Pinpoint the cell where the given text exists, returning its [X, Y] midpoint coordinate. 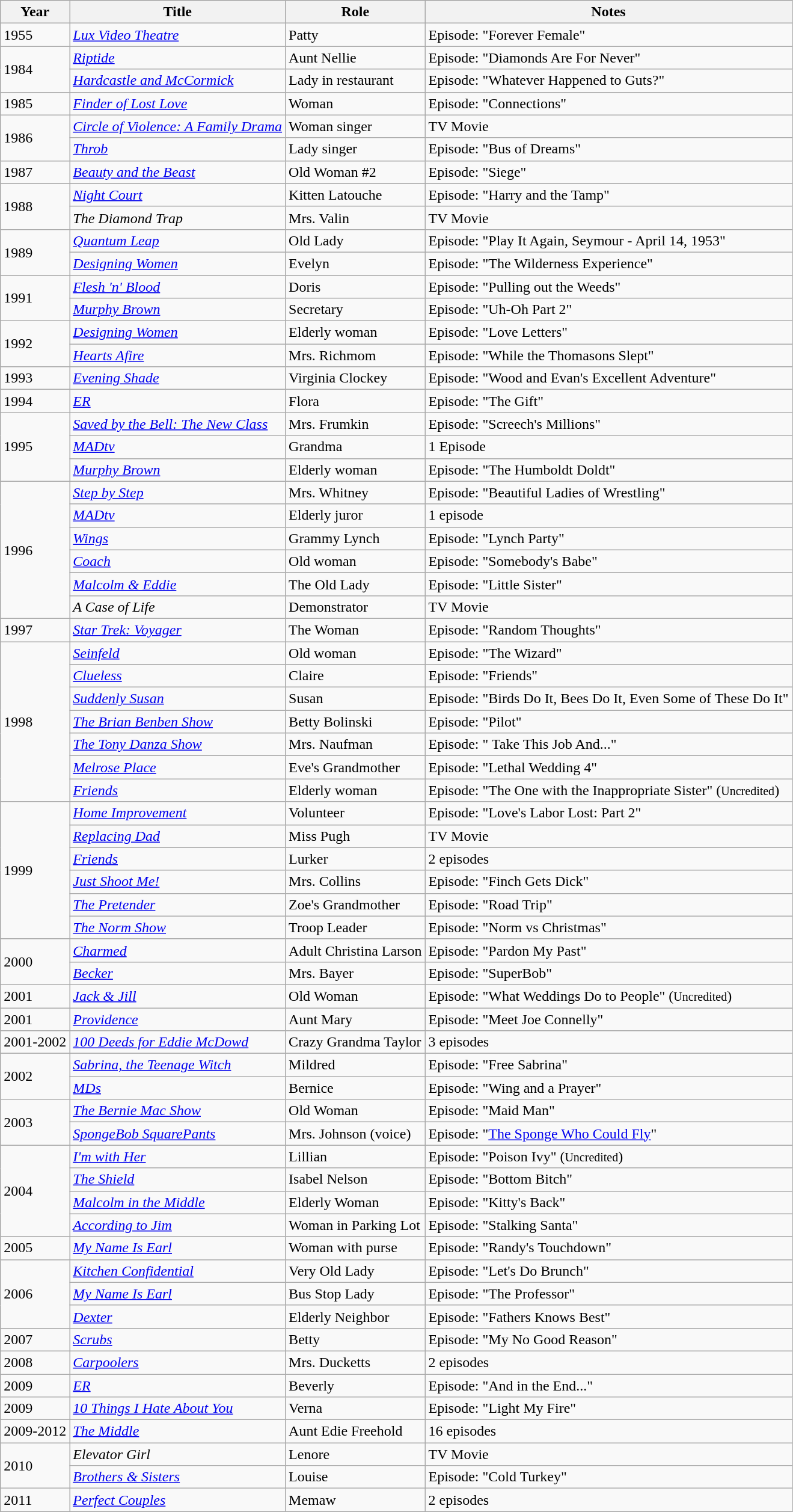
Bernice [355, 1088]
A Case of Life [178, 607]
Grandma [355, 447]
Episode: "Little Sister" [608, 584]
Mrs. Johnson (voice) [355, 1134]
Betty Bolinski [355, 722]
2006 [35, 1294]
Old Lady [355, 241]
Episode: " Take This Job And..." [608, 745]
Episode: "The Humboldt Doldt" [608, 470]
Memaw [355, 1500]
Episode: "And in the End..." [608, 1385]
Home Improvement [178, 813]
1984 [35, 69]
Episode: "Friends" [608, 676]
Troop Leader [355, 927]
Replacing Dad [178, 836]
Malcolm in the Middle [178, 1202]
Malcolm & Eddie [178, 584]
1989 [35, 252]
2008 [35, 1362]
I'm with Her [178, 1157]
Episode: "Maid Man" [608, 1111]
2003 [35, 1122]
Lady singer [355, 149]
Episode: "Stalking Santa" [608, 1225]
Providence [178, 1019]
Becker [178, 973]
Mrs. Bayer [355, 973]
Episode: "Pulling out the Weeds" [608, 287]
Episode: "SuperBob" [608, 973]
Lurker [355, 859]
Episode: "Harry and the Tamp" [608, 195]
The Diamond Trap [178, 218]
Volunteer [355, 813]
Episode: "Free Sabrina" [608, 1065]
Mrs. Whitney [355, 493]
Notes [608, 12]
Zoe's Grandmother [355, 905]
Mrs. Naufman [355, 745]
2010 [35, 1466]
Episode: "Pilot" [608, 722]
The Woman [355, 630]
Quantum Leap [178, 241]
Woman singer [355, 126]
The Bernie Mac Show [178, 1111]
The Old Lady [355, 584]
Sabrina, the Teenage Witch [178, 1065]
Episode: "Let's Do Brunch" [608, 1271]
2000 [35, 962]
The Norm Show [178, 927]
Isabel Nelson [355, 1179]
Claire [355, 676]
Wings [178, 538]
Perfect Couples [178, 1500]
Riptide [178, 58]
2011 [35, 1500]
Episode: "The Gift" [608, 401]
Episode: "While the Thomasons Slept" [608, 355]
Episode: "The Sponge Who Could Fly" [608, 1134]
Melrose Place [178, 767]
Episode: "Forever Female" [608, 35]
Episode: "Bus of Dreams" [608, 149]
Title [178, 12]
Eve's Grandmother [355, 767]
The Middle [178, 1431]
Finder of Lost Love [178, 103]
Episode: "Beautiful Ladies of Wrestling" [608, 493]
Episode: "Connections" [608, 103]
Bus Stop Lady [355, 1294]
Brothers & Sisters [178, 1477]
Flesh 'n' Blood [178, 287]
Episode: "Wing and a Prayer" [608, 1088]
Doris [355, 287]
Night Court [178, 195]
Episode: "Lynch Party" [608, 538]
Woman [355, 103]
100 Deeds for Eddie McDowd [178, 1042]
Elderly juror [355, 515]
Beauty and the Beast [178, 172]
Elevator Girl [178, 1454]
1998 [35, 721]
Episode: "Cold Turkey" [608, 1477]
Kitchen Confidential [178, 1271]
1994 [35, 401]
1999 [35, 870]
Betty [355, 1339]
1986 [35, 138]
The Shield [178, 1179]
Episode: "Uh-Oh Part 2" [608, 310]
Evening Shade [178, 378]
10 Things I Hate About You [178, 1409]
Beverly [355, 1385]
Elderly Woman [355, 1202]
Throb [178, 149]
1992 [35, 344]
Jack & Jill [178, 996]
Virginia Clockey [355, 378]
Crazy Grandma Taylor [355, 1042]
Episode: "Road Trip" [608, 905]
SpongeBob SquarePants [178, 1134]
Hearts Afire [178, 355]
MDs [178, 1088]
Episode: "Birds Do It, Bees Do It, Even Some of These Do It" [608, 699]
The Tony Danza Show [178, 745]
Lady in restaurant [355, 81]
Episode: "Random Thoughts" [608, 630]
Susan [355, 699]
Lillian [355, 1157]
1991 [35, 298]
Episode: "Screech's Millions" [608, 424]
2007 [35, 1339]
Mrs. Collins [355, 882]
Episode: "The Wilderness Experience" [608, 263]
Episode: "Finch Gets Dick" [608, 882]
1996 [35, 550]
1995 [35, 447]
Clueless [178, 676]
Saved by the Bell: The New Class [178, 424]
Episode: "Somebody's Babe" [608, 561]
Mrs. Valin [355, 218]
Elderly Neighbor [355, 1317]
Episode: "Meet Joe Connelly" [608, 1019]
2001-2002 [35, 1042]
2009-2012 [35, 1431]
Step by Step [178, 493]
Aunt Mary [355, 1019]
Lenore [355, 1454]
Carpoolers [178, 1362]
Old Woman #2 [355, 172]
1955 [35, 35]
Episode: "Lethal Wedding 4" [608, 767]
Episode: "Whatever Happened to Guts?" [608, 81]
Episode: "Pardon My Past" [608, 950]
Episode: "What Weddings Do to People" (Uncredited) [608, 996]
2005 [35, 1248]
2004 [35, 1191]
The Pretender [178, 905]
3 episodes [608, 1042]
Verna [355, 1409]
Year [35, 12]
Dexter [178, 1317]
1993 [35, 378]
Episode: "Poison Ivy" (Uncredited) [608, 1157]
Coach [178, 561]
Aunt Nellie [355, 58]
Louise [355, 1477]
Scrubs [178, 1339]
Episode: "Diamonds Are For Never" [608, 58]
Woman with purse [355, 1248]
Just Shoot Me! [178, 882]
Episode: "The Professor" [608, 1294]
Episode: "Wood and Evan's Excellent Adventure" [608, 378]
Role [355, 12]
Patty [355, 35]
Lux Video Theatre [178, 35]
Episode: "Fathers Knows Best" [608, 1317]
1987 [35, 172]
Kitten Latouche [355, 195]
Episode: "Love's Labor Lost: Part 2" [608, 813]
Mildred [355, 1065]
Charmed [178, 950]
Episode: "Bottom Bitch" [608, 1179]
1988 [35, 206]
Aunt Edie Freehold [355, 1431]
Mrs. Ducketts [355, 1362]
1985 [35, 103]
Woman in Parking Lot [355, 1225]
According to Jim [178, 1225]
Secretary [355, 310]
Episode: "Siege" [608, 172]
1 episode [608, 515]
Miss Pugh [355, 836]
Episode: "The Wizard" [608, 653]
Circle of Violence: A Family Drama [178, 126]
Star Trek: Voyager [178, 630]
Adult Christina Larson [355, 950]
Demonstrator [355, 607]
Episode: "Love Letters" [608, 333]
Seinfeld [178, 653]
2002 [35, 1077]
Flora [355, 401]
Episode: "Norm vs Christmas" [608, 927]
Episode: "My No Good Reason" [608, 1339]
1 Episode [608, 447]
The Brian Benben Show [178, 722]
1997 [35, 630]
Grammy Lynch [355, 538]
Very Old Lady [355, 1271]
Hardcastle and McCormick [178, 81]
Episode: "Play It Again, Seymour - April 14, 1953" [608, 241]
Suddenly Susan [178, 699]
Episode: "Randy's Touchdown" [608, 1248]
Episode: "Kitty's Back" [608, 1202]
Episode: "The One with the Inappropriate Sister" (Uncredited) [608, 790]
Evelyn [355, 263]
Mrs. Frumkin [355, 424]
Mrs. Richmom [355, 355]
16 episodes [608, 1431]
Episode: "Light My Fire" [608, 1409]
